For the text-containing cell, return its midpoint in [x, y] coordinate format. 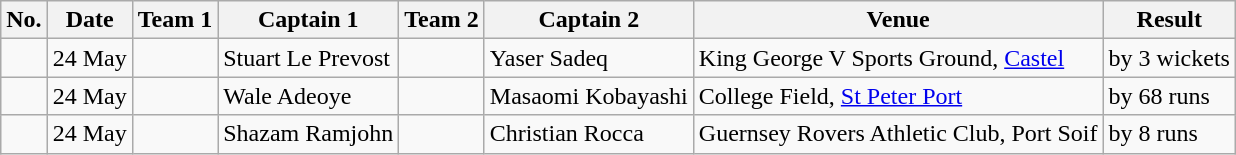
Team 1 [175, 20]
Result [1169, 20]
Christian Rocca [588, 134]
No. [24, 20]
Yaser Sadeq [588, 58]
King George V Sports Ground, Castel [898, 58]
Guernsey Rovers Athletic Club, Port Soif [898, 134]
Team 2 [442, 20]
Venue [898, 20]
by 8 runs [1169, 134]
Captain 1 [308, 20]
by 3 wickets [1169, 58]
Wale Adeoye [308, 96]
Shazam Ramjohn [308, 134]
Date [90, 20]
Masaomi Kobayashi [588, 96]
Stuart Le Prevost [308, 58]
Captain 2 [588, 20]
College Field, St Peter Port [898, 96]
by 68 runs [1169, 96]
